Pinpoint the cell where the given text exists, returning its (X, Y) midpoint coordinate. 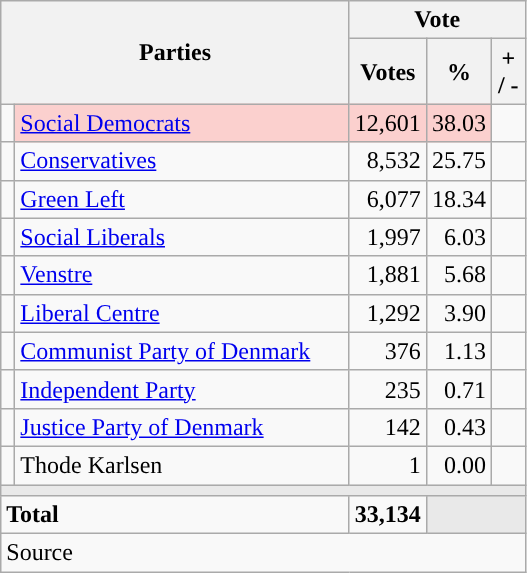
Parties (176, 52)
Conservatives (182, 161)
12,601 (388, 123)
Social Democrats (182, 123)
1,292 (388, 313)
0.43 (458, 427)
Votes (388, 72)
Vote (437, 20)
Source (263, 553)
6.03 (458, 237)
% (458, 72)
Independent Party (182, 389)
376 (388, 351)
18.34 (458, 199)
6,077 (388, 199)
Liberal Centre (182, 313)
1,997 (388, 237)
0.00 (458, 465)
Green Left (182, 199)
Total (176, 515)
Thode Karlsen (182, 465)
142 (388, 427)
Justice Party of Denmark (182, 427)
Communist Party of Denmark (182, 351)
8,532 (388, 161)
25.75 (458, 161)
1,881 (388, 275)
1.13 (458, 351)
235 (388, 389)
0.71 (458, 389)
38.03 (458, 123)
5.68 (458, 275)
+ / - (508, 72)
Venstre (182, 275)
3.90 (458, 313)
1 (388, 465)
33,134 (388, 515)
Social Liberals (182, 237)
